Capture the cell that displays the provided text and extract its (X, Y) central coordinate. 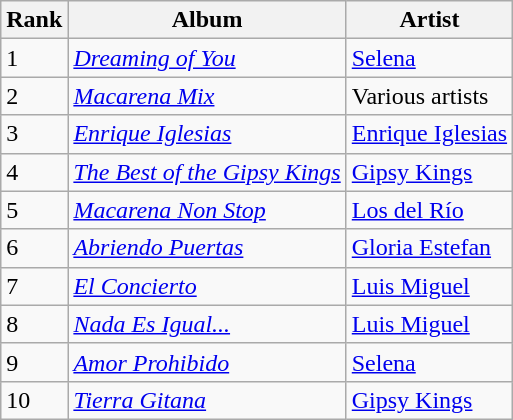
Tierra Gitana (207, 400)
8 (34, 324)
5 (34, 210)
Los del Río (429, 210)
Various artists (429, 96)
10 (34, 400)
7 (34, 286)
The Best of the Gipsy Kings (207, 172)
Gloria Estefan (429, 248)
3 (34, 134)
Macarena Mix (207, 96)
4 (34, 172)
Rank (34, 20)
El Concierto (207, 286)
Nada Es Igual... (207, 324)
Artist (429, 20)
Amor Prohibido (207, 362)
Macarena Non Stop (207, 210)
Album (207, 20)
6 (34, 248)
2 (34, 96)
9 (34, 362)
Dreaming of You (207, 58)
Abriendo Puertas (207, 248)
1 (34, 58)
